Locate the cell with the specified text and output its (x, y) center coordinate. 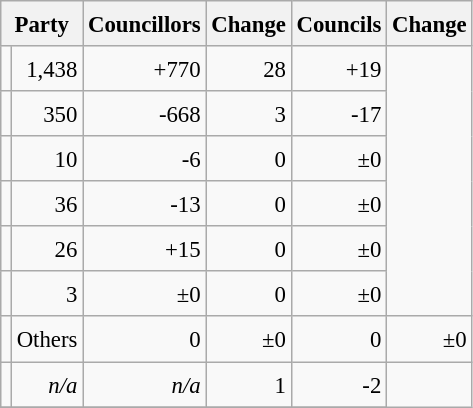
26 (46, 248)
36 (46, 204)
-6 (144, 158)
+770 (144, 68)
350 (46, 114)
+19 (338, 68)
1,438 (46, 68)
-17 (338, 114)
10 (46, 158)
Party (42, 24)
-2 (338, 384)
+15 (144, 248)
-13 (144, 204)
Councillors (144, 24)
-668 (144, 114)
28 (248, 68)
1 (248, 384)
Councils (338, 24)
Others (46, 340)
